Scan for the cell matching the given text and deliver its [X, Y] coordinate at center. 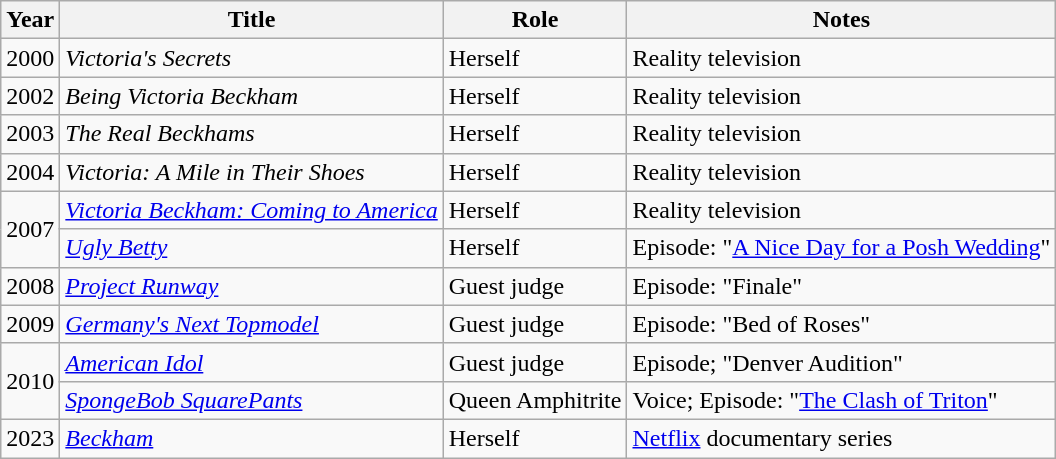
Episode: "Bed of Roses" [842, 324]
Queen Amphitrite [535, 400]
2010 [30, 381]
Victoria: A Mile in Their Shoes [252, 172]
2007 [30, 229]
Project Runway [252, 286]
Being Victoria Beckham [252, 96]
2023 [30, 438]
2000 [30, 58]
Netflix documentary series [842, 438]
Episode: "Finale" [842, 286]
2009 [30, 324]
2003 [30, 134]
Episode: "A Nice Day for a Posh Wedding" [842, 248]
American Idol [252, 362]
Germany's Next Topmodel [252, 324]
2004 [30, 172]
Beckham [252, 438]
Victoria Beckham: Coming to America [252, 210]
Title [252, 20]
2002 [30, 96]
Episode; "Denver Audition" [842, 362]
The Real Beckhams [252, 134]
Year [30, 20]
Victoria's Secrets [252, 58]
SpongeBob SquarePants [252, 400]
Voice; Episode: "The Clash of Triton" [842, 400]
Notes [842, 20]
Role [535, 20]
Ugly Betty [252, 248]
2008 [30, 286]
